Identify which cell holds the provided text, then report its (x, y) central coordinate. 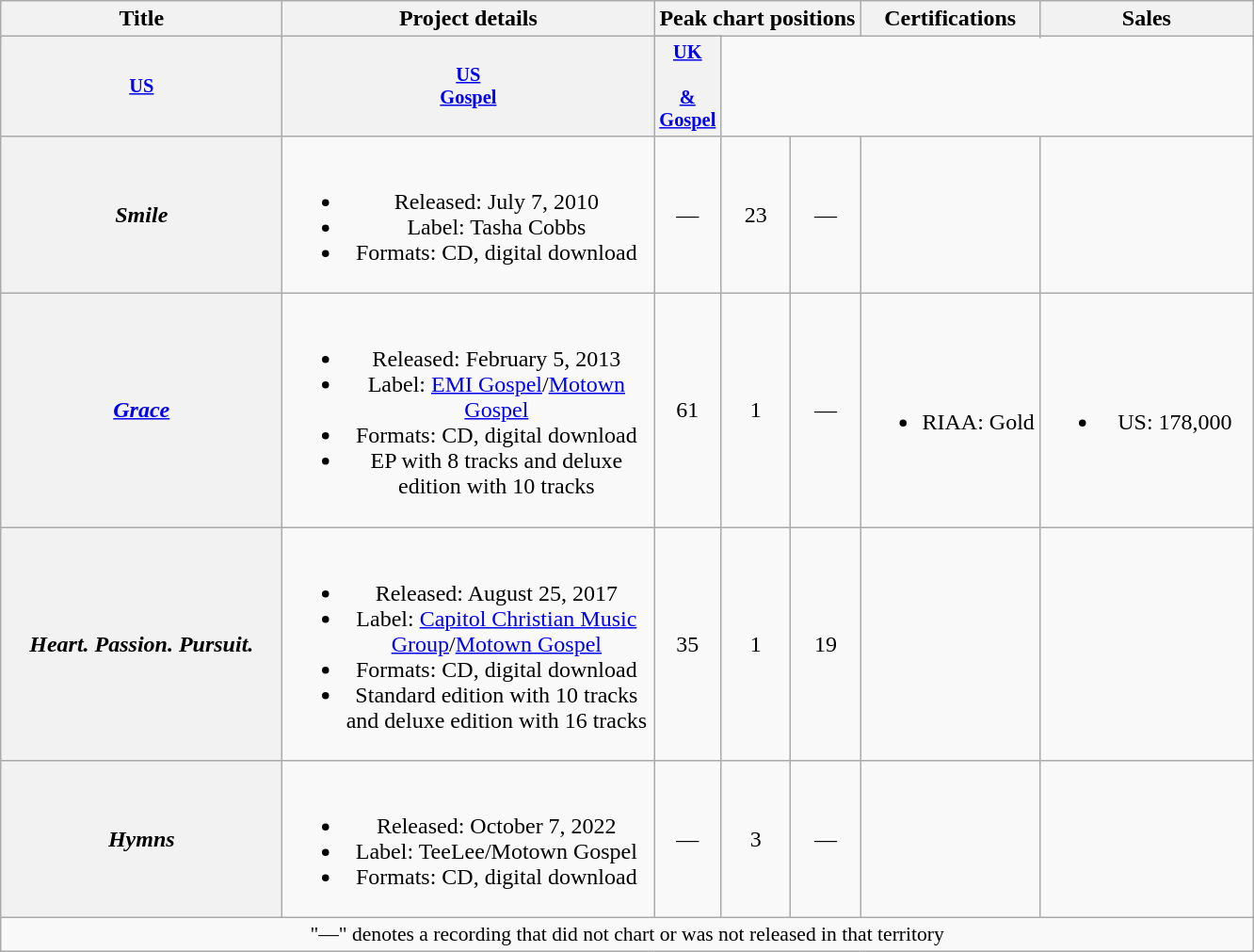
Title (141, 19)
UK& Gospel (687, 87)
Released: October 7, 2022Label: TeeLee/Motown GospelFormats: CD, digital download (469, 840)
Peak chart positions (757, 19)
RIAA: Gold (950, 411)
Certifications (950, 19)
Released: July 7, 2010Label: Tasha CobbsFormats: CD, digital download (469, 215)
Hymns (141, 840)
Sales (1147, 19)
Heart. Passion. Pursuit. (141, 644)
US: 178,000 (1147, 411)
61 (687, 411)
35 (687, 644)
US (141, 87)
USGospel (469, 87)
23 (756, 215)
Released: February 5, 2013Label: EMI Gospel/Motown GospelFormats: CD, digital downloadEP with 8 tracks and deluxe edition with 10 tracks (469, 411)
Grace (141, 411)
Smile (141, 215)
19 (826, 644)
3 (756, 840)
Project details (469, 19)
"—" denotes a recording that did not chart or was not released in that territory (627, 935)
